Locate the cell with the specified text and output its [X, Y] center coordinate. 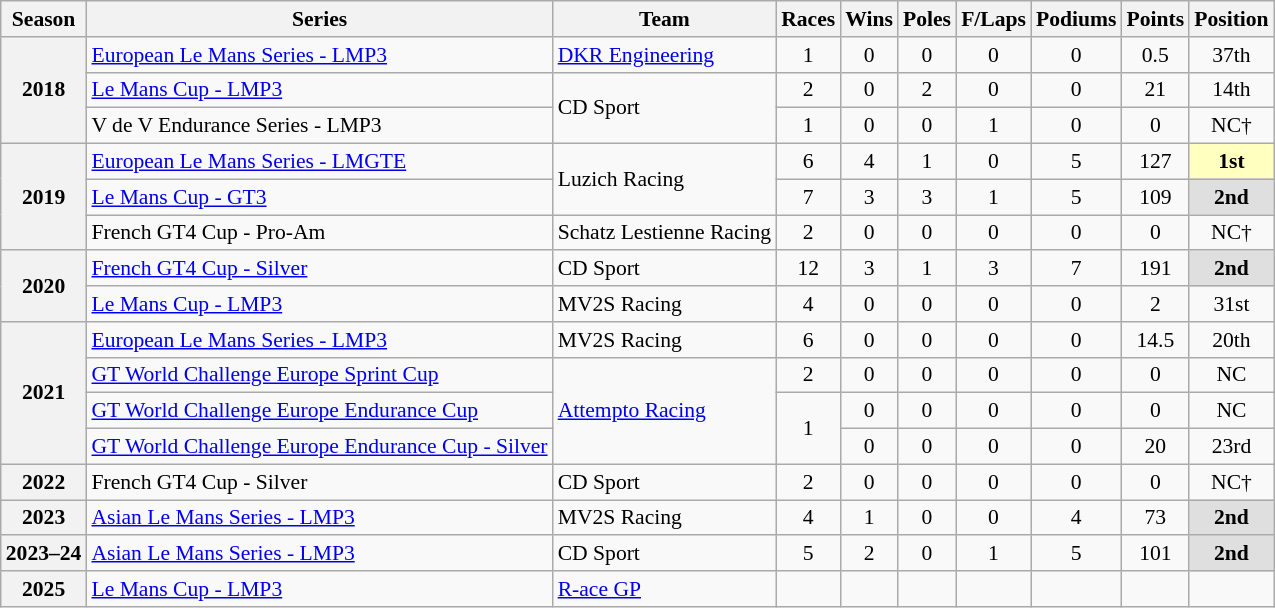
0.5 [1155, 55]
2023 [44, 518]
2018 [44, 90]
20th [1231, 340]
Luzich Racing [665, 180]
2022 [44, 482]
Wins [869, 19]
GT World Challenge Europe Endurance Cup [319, 411]
2020 [44, 286]
Le Mans Cup - GT3 [319, 197]
127 [1155, 162]
21 [1155, 90]
109 [1155, 197]
2025 [44, 589]
101 [1155, 554]
Schatz Lestienne Racing [665, 233]
2021 [44, 393]
GT World Challenge Europe Endurance Cup - Silver [319, 447]
2019 [44, 198]
12 [808, 269]
191 [1155, 269]
2023–24 [44, 554]
Position [1231, 19]
Team [665, 19]
37th [1231, 55]
Season [44, 19]
GT World Challenge Europe Sprint Cup [319, 375]
European Le Mans Series - LMGTE [319, 162]
Points [1155, 19]
R-ace GP [665, 589]
20 [1155, 447]
F/Laps [994, 19]
DKR Engineering [665, 55]
23rd [1231, 447]
73 [1155, 518]
1st [1231, 162]
Poles [927, 19]
Series [319, 19]
Races [808, 19]
Attempto Racing [665, 410]
31st [1231, 304]
V de V Endurance Series - LMP3 [319, 126]
14.5 [1155, 340]
Podiums [1076, 19]
French GT4 Cup - Pro-Am [319, 233]
14th [1231, 90]
